Find where the given text appears and provide that cell's center as [x, y] coordinate. 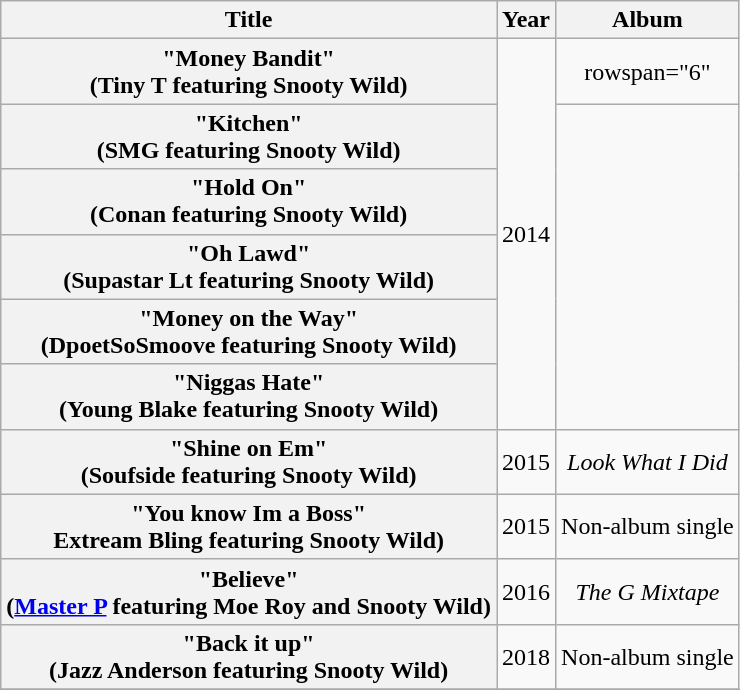
"Kitchen"(SMG featuring Snooty Wild) [249, 136]
Year [526, 20]
2014 [526, 234]
"Money Bandit"(Tiny T featuring Snooty Wild) [249, 72]
"You know Im a Boss"Extream Bling featuring Snooty Wild) [249, 526]
Title [249, 20]
rowspan="6" [648, 72]
Look What I Did [648, 462]
The G Mixtape [648, 592]
2018 [526, 656]
"Money on the Way"(DpoetSoSmoove featuring Snooty Wild) [249, 332]
"Shine on Em"(Soufside featuring Snooty Wild) [249, 462]
"Back it up"(Jazz Anderson featuring Snooty Wild) [249, 656]
"Hold On"(Conan featuring Snooty Wild) [249, 202]
"Oh Lawd"(Supastar Lt featuring Snooty Wild) [249, 266]
"Believe"(Master P featuring Moe Roy and Snooty Wild) [249, 592]
2016 [526, 592]
"Niggas Hate"(Young Blake featuring Snooty Wild) [249, 396]
Album [648, 20]
